From the cell containing the given text, extract its center point as [x, y] coordinate. 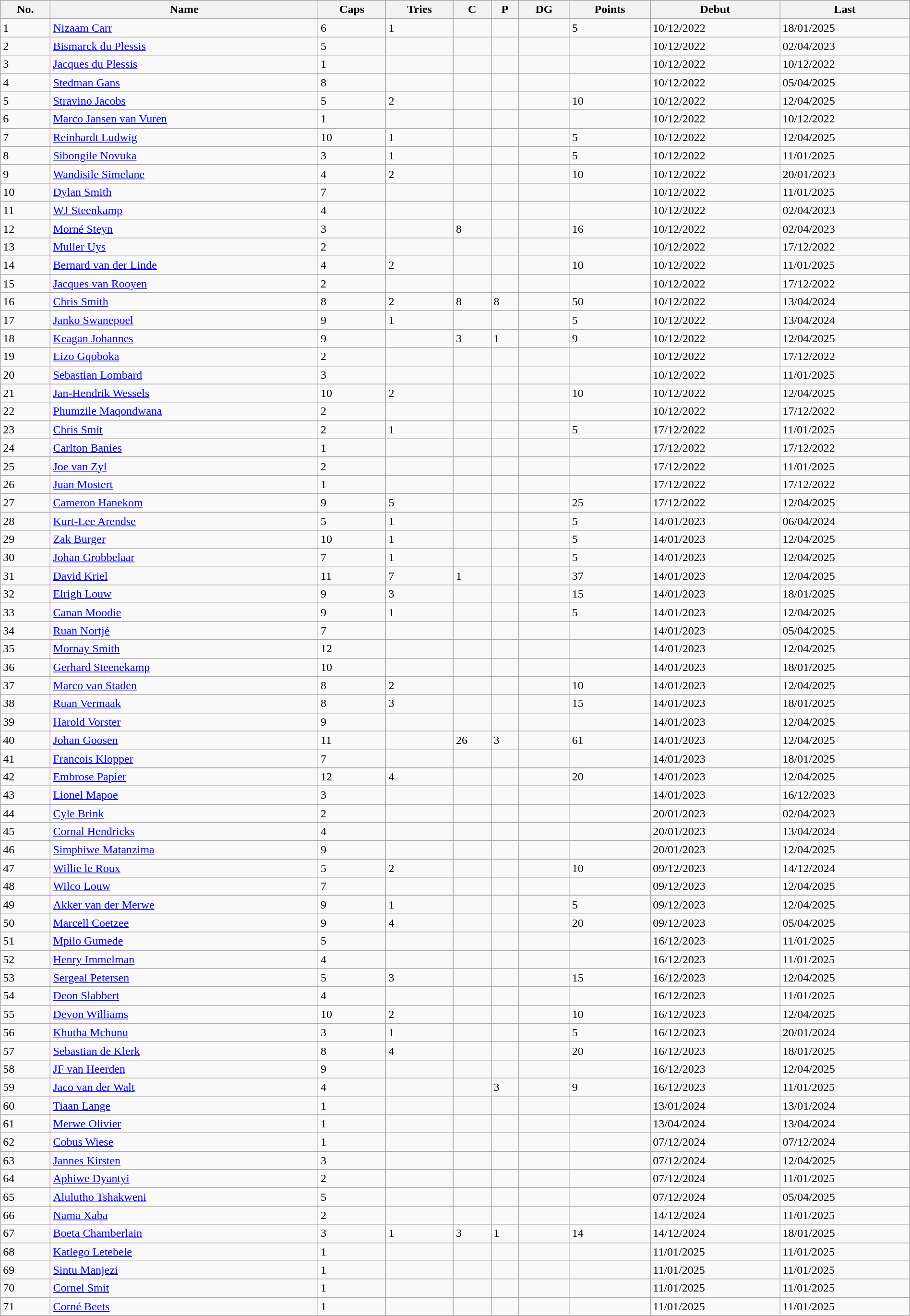
Stravino Jacobs [184, 101]
Marco van Staden [184, 685]
Juan Mostert [184, 484]
34 [25, 631]
66 [25, 1215]
49 [25, 905]
Aphiwe Dyantyi [184, 1179]
Harold Vorster [184, 722]
42 [25, 777]
40 [25, 740]
Joe van Zyl [184, 466]
Last [845, 10]
Khutha Mchunu [184, 1032]
Sergeal Petersen [184, 978]
Jacques du Plessis [184, 64]
33 [25, 612]
Reinhardt Ludwig [184, 137]
Morné Steyn [184, 229]
Johan Goosen [184, 740]
Cameron Hanekom [184, 502]
Cobus Wiese [184, 1142]
Cyle Brink [184, 814]
20/01/2024 [845, 1032]
WJ Steenkamp [184, 210]
Dylan Smith [184, 192]
Zak Burger [184, 539]
59 [25, 1087]
Corné Beets [184, 1306]
Simphiwe Matanzima [184, 850]
Canan Moodie [184, 612]
54 [25, 996]
C [472, 10]
Elrigh Louw [184, 594]
70 [25, 1288]
69 [25, 1270]
30 [25, 558]
31 [25, 576]
47 [25, 868]
Phumzile Maqondwana [184, 411]
Bernard van der Linde [184, 265]
53 [25, 978]
Jacques van Rooyen [184, 284]
Keagan Johannes [184, 338]
68 [25, 1252]
24 [25, 448]
46 [25, 850]
23 [25, 430]
Lizo Gqoboka [184, 357]
41 [25, 758]
Nama Xaba [184, 1215]
Francois Klopper [184, 758]
Gerhard Steenekamp [184, 667]
JF van Heerden [184, 1069]
Sebastian de Klerk [184, 1051]
Sintu Manjezi [184, 1270]
Tiaan Lange [184, 1105]
52 [25, 959]
Deon Slabbert [184, 996]
Points [610, 10]
Janko Swanepoel [184, 320]
Wilco Louw [184, 886]
Jannes Kirsten [184, 1160]
Marco Jansen van Vuren [184, 119]
Lionel Mapoe [184, 795]
Nizaam Carr [184, 28]
29 [25, 539]
Cornal Hendricks [184, 832]
No. [25, 10]
35 [25, 649]
Sibongile Novuka [184, 156]
28 [25, 521]
Bismarck du Plessis [184, 46]
57 [25, 1051]
Mornay Smith [184, 649]
Kurt-Lee Arendse [184, 521]
Alulutho Tshakweni [184, 1197]
Katlego Letebele [184, 1252]
Merwe Olivier [184, 1124]
58 [25, 1069]
Muller Uys [184, 247]
27 [25, 502]
Chris Smit [184, 430]
18 [25, 338]
Chris Smith [184, 302]
Jan-Hendrik Wessels [184, 393]
21 [25, 393]
Boeta Chamberlain [184, 1233]
DG [544, 10]
Debut [715, 10]
17 [25, 320]
39 [25, 722]
19 [25, 357]
Marcell Coetzee [184, 923]
Tries [419, 10]
Caps [352, 10]
P [505, 10]
48 [25, 886]
60 [25, 1105]
64 [25, 1179]
65 [25, 1197]
62 [25, 1142]
Sebastian Lombard [184, 375]
Henry Immelman [184, 959]
Devon Williams [184, 1014]
51 [25, 941]
44 [25, 814]
Jaco van der Walt [184, 1087]
38 [25, 704]
32 [25, 594]
56 [25, 1032]
67 [25, 1233]
71 [25, 1306]
Johan Grobbelaar [184, 558]
22 [25, 411]
06/04/2024 [845, 521]
Ruan Vermaak [184, 704]
Wandisile Simelane [184, 174]
63 [25, 1160]
Name [184, 10]
Willie le Roux [184, 868]
Cornel Smit [184, 1288]
Carlton Banies [184, 448]
Embrose Papier [184, 777]
David Kriel [184, 576]
55 [25, 1014]
Akker van der Merwe [184, 905]
13 [25, 247]
36 [25, 667]
Stedman Gans [184, 83]
43 [25, 795]
Mpilo Gumede [184, 941]
Ruan Nortjé [184, 631]
45 [25, 832]
